Find where the given text appears and provide that cell's center as [X, Y] coordinate. 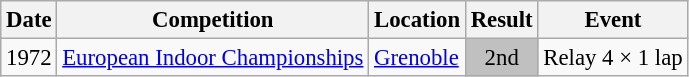
Event [613, 20]
Relay 4 × 1 lap [613, 58]
2nd [502, 58]
Date [29, 20]
Competition [213, 20]
Result [502, 20]
Location [418, 20]
Grenoble [418, 58]
European Indoor Championships [213, 58]
1972 [29, 58]
